From the cell containing the given text, extract its center point as (X, Y) coordinate. 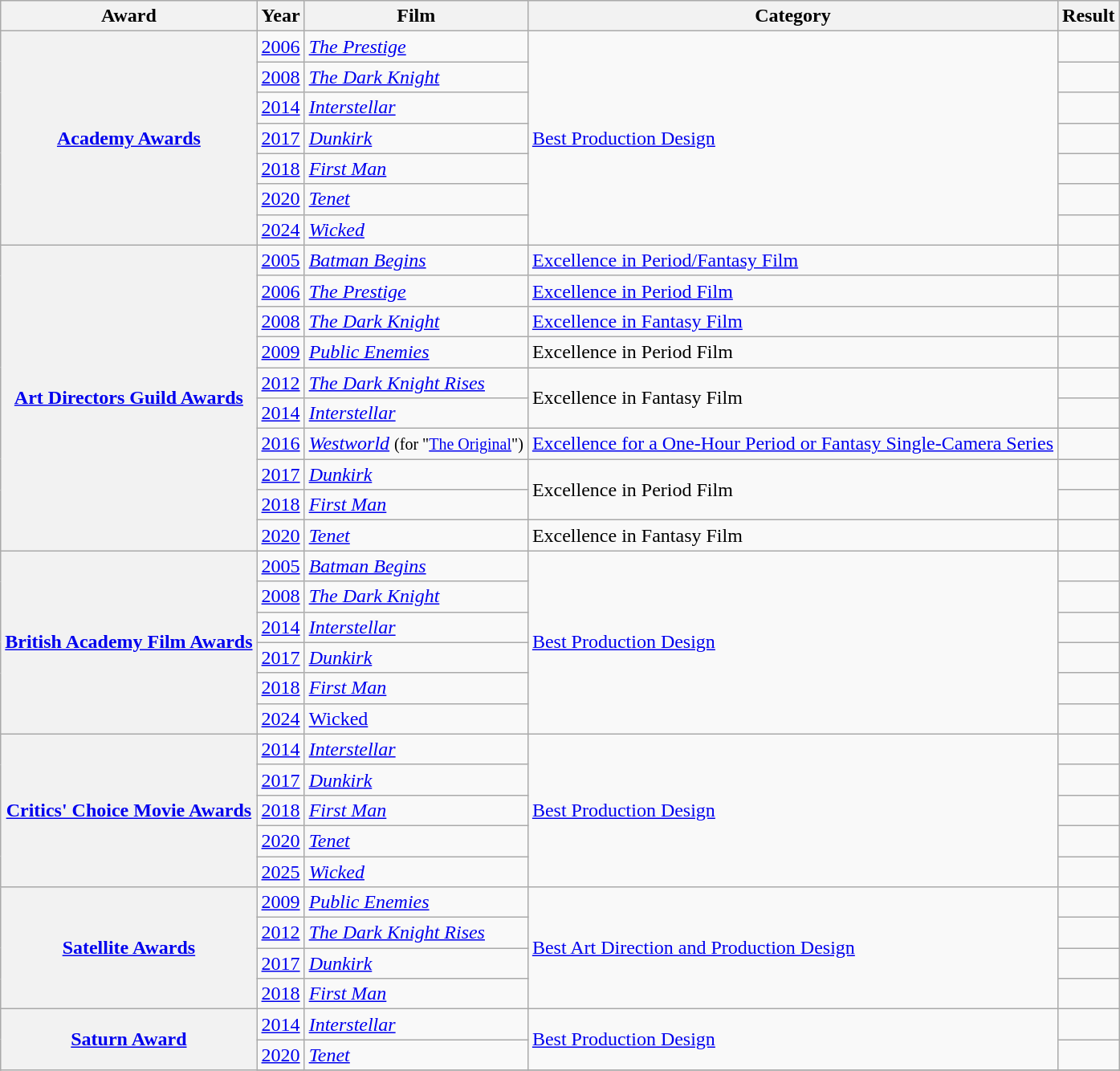
2016 (281, 444)
Best Art Direction and Production Design (792, 948)
Film (416, 16)
Year (281, 16)
Art Directors Guild Awards (128, 398)
British Academy Film Awards (128, 642)
Satellite Awards (128, 948)
Critics' Choice Movie Awards (128, 810)
Category (792, 16)
Result (1089, 16)
Award (128, 16)
Academy Awards (128, 138)
Westworld (for "The Original") (416, 444)
Saturn Award (128, 1040)
Excellence for a One-Hour Period or Fantasy Single-Camera Series (792, 444)
Excellence in Period/Fantasy Film (792, 260)
2025 (281, 871)
